Return the [x, y] coordinate for the center point of the cell that contains the specified text.  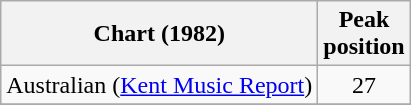
Peakposition [364, 34]
Australian (Kent Music Report) [160, 85]
27 [364, 85]
Chart (1982) [160, 34]
